Return the (X, Y) coordinate for the center point of the cell that contains the specified text.  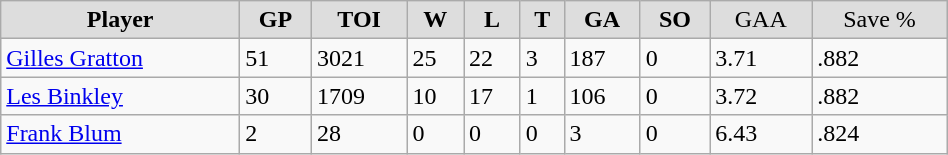
28 (359, 134)
GAA (761, 20)
10 (436, 96)
Player (120, 20)
1 (542, 96)
W (436, 20)
Save % (880, 20)
6.43 (761, 134)
3021 (359, 58)
Les Binkley (120, 96)
L (492, 20)
22 (492, 58)
Gilles Gratton (120, 58)
1709 (359, 96)
25 (436, 58)
2 (276, 134)
GP (276, 20)
17 (492, 96)
T (542, 20)
.824 (880, 134)
3.71 (761, 58)
106 (602, 96)
187 (602, 58)
TOI (359, 20)
Frank Blum (120, 134)
51 (276, 58)
GA (602, 20)
3.72 (761, 96)
SO (675, 20)
30 (276, 96)
